For the text-containing cell, return its midpoint in [x, y] coordinate format. 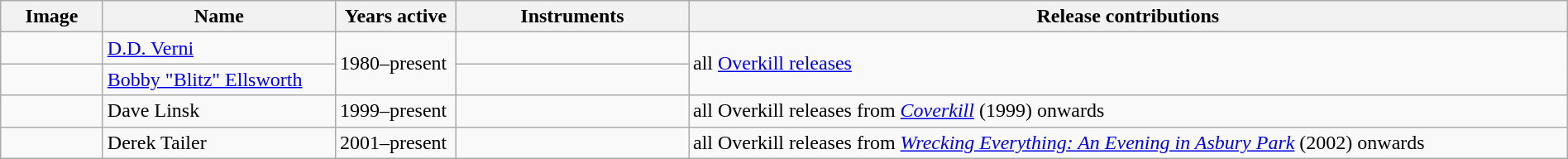
all Overkill releases from Wrecking Everything: An Evening in Asbury Park (2002) onwards [1128, 142]
1980–present [395, 64]
D.D. Verni [218, 48]
1999–present [395, 111]
Bobby "Blitz" Ellsworth [218, 79]
Image [52, 17]
all Overkill releases from Coverkill (1999) onwards [1128, 111]
all Overkill releases [1128, 64]
Release contributions [1128, 17]
Years active [395, 17]
2001–present [395, 142]
Instruments [572, 17]
Name [218, 17]
Derek Tailer [218, 142]
Dave Linsk [218, 111]
